Output the [x, y] coordinate of the center of the cell containing the given text.  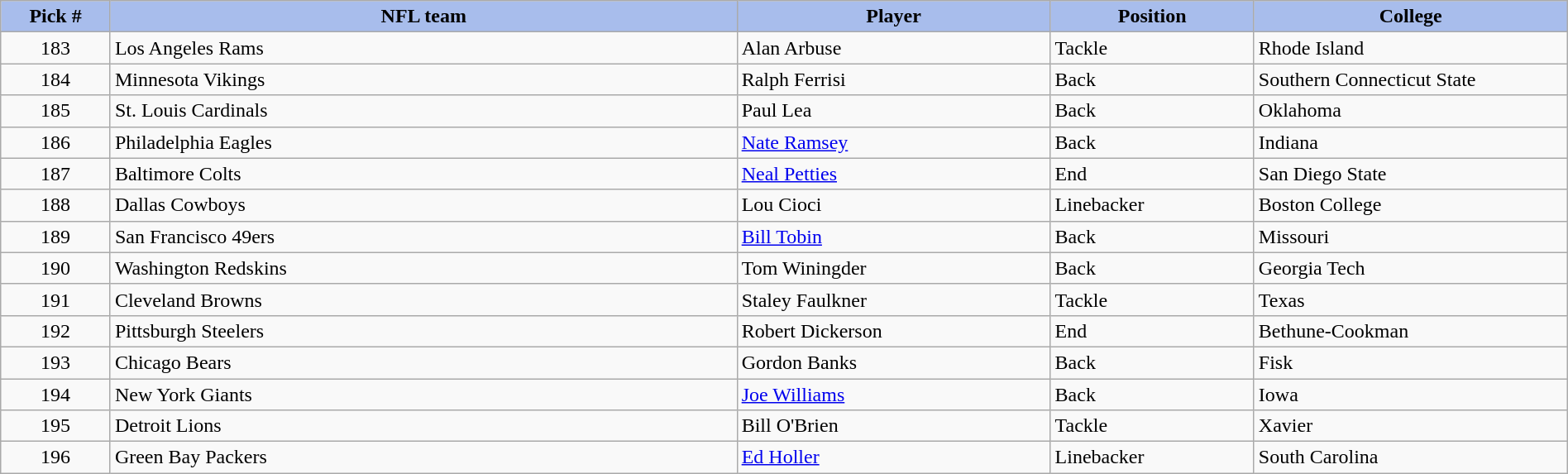
187 [56, 174]
Dallas Cowboys [423, 205]
Ralph Ferrisi [893, 79]
Philadelphia Eagles [423, 142]
Lou Cioci [893, 205]
Rhode Island [1411, 48]
195 [56, 426]
184 [56, 79]
New York Giants [423, 395]
Pittsburgh Steelers [423, 331]
San Diego State [1411, 174]
Staley Faulkner [893, 299]
Pick # [56, 17]
192 [56, 331]
Nate Ramsey [893, 142]
190 [56, 268]
194 [56, 395]
Baltimore Colts [423, 174]
Detroit Lions [423, 426]
Fisk [1411, 362]
186 [56, 142]
Bill Tobin [893, 237]
Boston College [1411, 205]
Joe Williams [893, 395]
Cleveland Browns [423, 299]
Missouri [1411, 237]
Gordon Banks [893, 362]
Position [1152, 17]
Player [893, 17]
183 [56, 48]
Paul Lea [893, 111]
196 [56, 457]
Oklahoma [1411, 111]
Xavier [1411, 426]
193 [56, 362]
Neal Petties [893, 174]
Georgia Tech [1411, 268]
St. Louis Cardinals [423, 111]
Washington Redskins [423, 268]
Texas [1411, 299]
189 [56, 237]
188 [56, 205]
Chicago Bears [423, 362]
Bethune-Cookman [1411, 331]
185 [56, 111]
Indiana [1411, 142]
Ed Holler [893, 457]
Bill O'Brien [893, 426]
Green Bay Packers [423, 457]
Southern Connecticut State [1411, 79]
NFL team [423, 17]
College [1411, 17]
South Carolina [1411, 457]
Iowa [1411, 395]
San Francisco 49ers [423, 237]
Robert Dickerson [893, 331]
Los Angeles Rams [423, 48]
Alan Arbuse [893, 48]
Tom Winingder [893, 268]
Minnesota Vikings [423, 79]
191 [56, 299]
